Return [X, Y] of the center of cell containing provided text 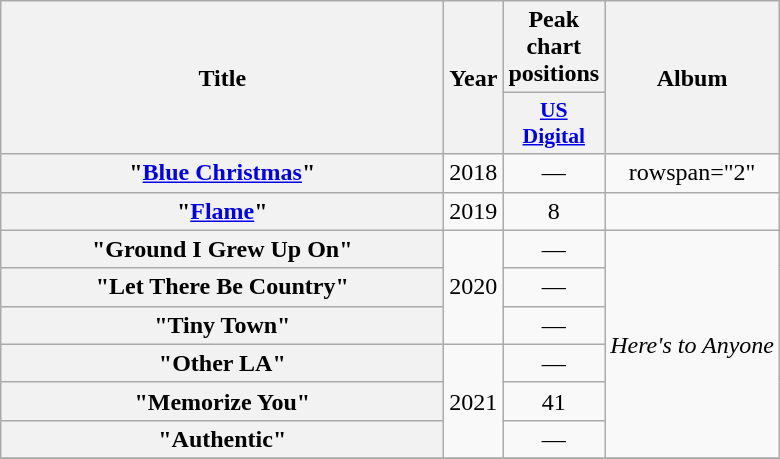
2018 [474, 173]
"Flame" [222, 211]
2021 [474, 401]
Here's to Anyone [692, 344]
2020 [474, 287]
41 [554, 401]
rowspan="2" [692, 173]
2019 [474, 211]
"Blue Christmas" [222, 173]
8 [554, 211]
"Memorize You" [222, 401]
"Other LA" [222, 363]
Year [474, 78]
"Let There Be Country" [222, 287]
Album [692, 78]
"Tiny Town" [222, 325]
USDigital [554, 124]
Peak chart positions [554, 47]
Title [222, 78]
"Ground I Grew Up On" [222, 249]
"Authentic" [222, 439]
